Capture the cell that displays the provided text and extract its (x, y) central coordinate. 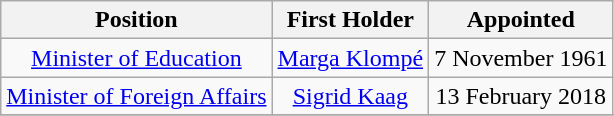
13 February 2018 (521, 96)
First Holder (350, 20)
Minister of Education (136, 58)
7 November 1961 (521, 58)
Sigrid Kaag (350, 96)
Minister of Foreign Affairs (136, 96)
Appointed (521, 20)
Position (136, 20)
Marga Klompé (350, 58)
